Detect which cell encompasses the target text, then output its (X, Y) center coordinate. 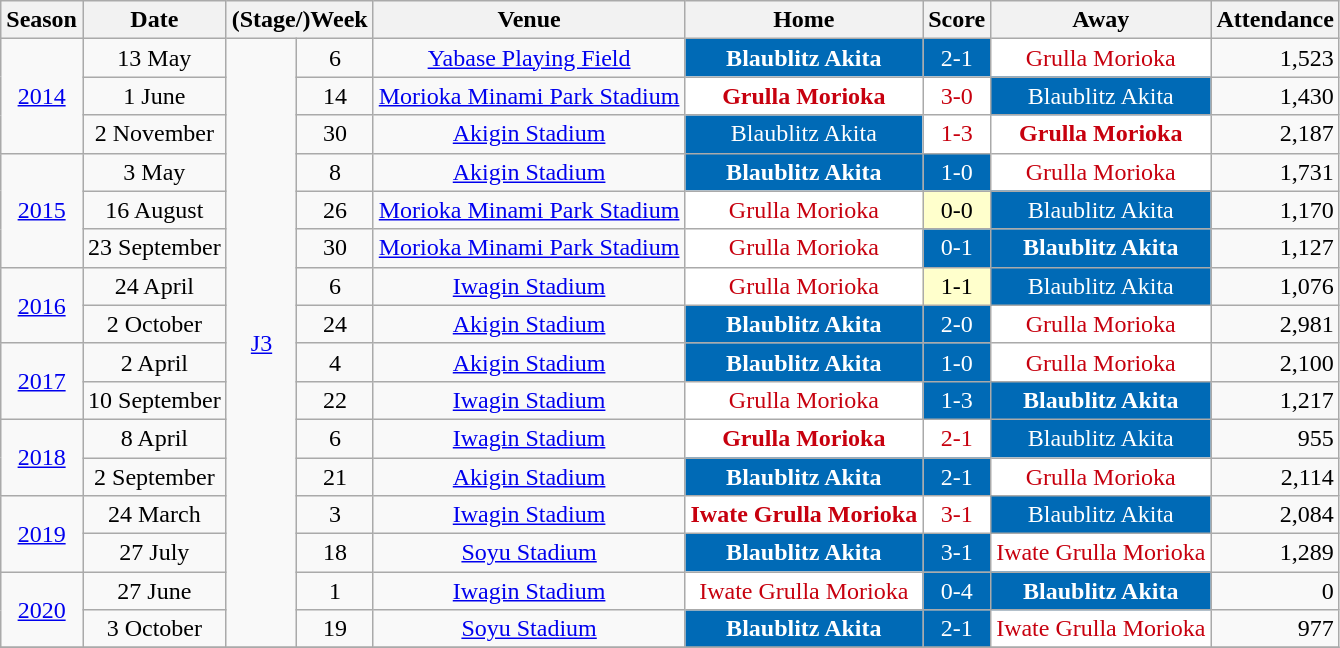
3 (335, 515)
0-4 (957, 591)
3 October (154, 629)
Date (154, 20)
2019 (42, 534)
2 October (154, 324)
0-1 (957, 248)
2018 (42, 457)
1 June (154, 96)
8 (335, 172)
3 May (154, 172)
2,084 (1275, 515)
3-0 (957, 96)
2,100 (1275, 362)
23 September (154, 248)
2014 (42, 96)
1,076 (1275, 286)
Yabase Playing Field (529, 58)
J3 (262, 344)
2,981 (1275, 324)
2,187 (1275, 134)
26 (335, 210)
22 (335, 400)
1 (335, 591)
1,523 (1275, 58)
24 (335, 324)
19 (335, 629)
4 (335, 362)
2 April (154, 362)
977 (1275, 629)
955 (1275, 438)
1-1 (957, 286)
Season (42, 20)
2015 (42, 210)
27 July (154, 553)
1,731 (1275, 172)
10 September (154, 400)
1,217 (1275, 400)
0-0 (957, 210)
2020 (42, 610)
Home (804, 20)
Away (1101, 20)
(Stage/)Week (300, 20)
18 (335, 553)
24 April (154, 286)
Venue (529, 20)
2,114 (1275, 477)
21 (335, 477)
2016 (42, 305)
2017 (42, 381)
8 April (154, 438)
Score (957, 20)
2 November (154, 134)
14 (335, 96)
13 May (154, 58)
27 June (154, 591)
0 (1275, 591)
2-0 (957, 324)
1,289 (1275, 553)
1,170 (1275, 210)
24 March (154, 515)
2 September (154, 477)
1,127 (1275, 248)
Attendance (1275, 20)
1,430 (1275, 96)
16 August (154, 210)
